Pinpoint the cell where the given text exists, returning its [x, y] midpoint coordinate. 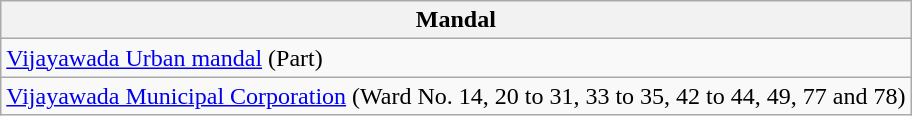
Vijayawada Municipal Corporation (Ward No. 14, 20 to 31, 33 to 35, 42 to 44, 49, 77 and 78) [456, 96]
Mandal [456, 20]
Vijayawada Urban mandal (Part) [456, 58]
